Detect which cell encompasses the target text, then output its [x, y] center coordinate. 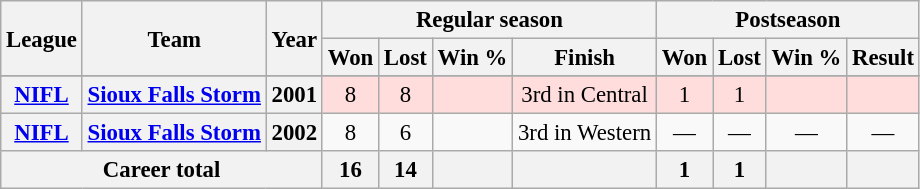
16 [350, 170]
2002 [294, 133]
League [42, 38]
Team [174, 38]
Regular season [489, 20]
Result [884, 58]
Postseason [788, 20]
Year [294, 38]
2001 [294, 95]
3rd in Central [585, 95]
Finish [585, 58]
14 [406, 170]
Career total [162, 170]
6 [406, 133]
3rd in Western [585, 133]
